From the cell containing the given text, extract its center point as (X, Y) coordinate. 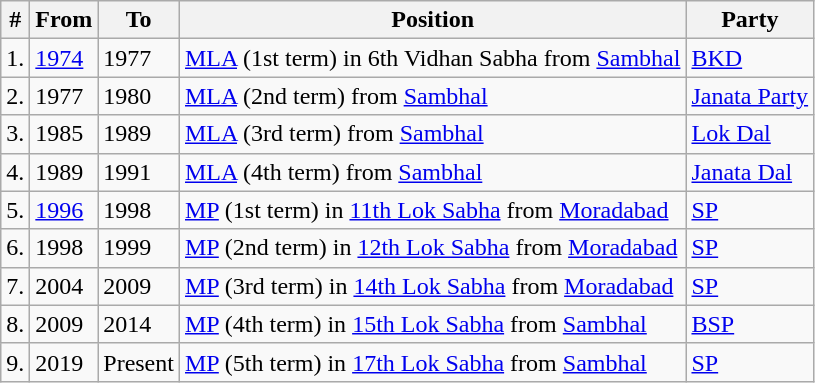
1985 (64, 134)
1996 (64, 210)
5. (16, 210)
MLA (3rd term) from Sambhal (432, 134)
MLA (2nd term) from Sambhal (432, 96)
To (139, 20)
BSP (750, 324)
1991 (139, 172)
2004 (64, 286)
Present (139, 362)
Janata Dal (750, 172)
2019 (64, 362)
MP (5th term) in 17th Lok Sabha from Sambhal (432, 362)
2014 (139, 324)
2. (16, 96)
1. (16, 58)
4. (16, 172)
1974 (64, 58)
Position (432, 20)
Janata Party (750, 96)
MP (3rd term) in 14th Lok Sabha from Moradabad (432, 286)
From (64, 20)
7. (16, 286)
Lok Dal (750, 134)
MLA (4th term) from Sambhal (432, 172)
8. (16, 324)
# (16, 20)
Party (750, 20)
6. (16, 248)
MP (2nd term) in 12th Lok Sabha from Moradabad (432, 248)
BKD (750, 58)
MP (4th term) in 15th Lok Sabha from Sambhal (432, 324)
1980 (139, 96)
3. (16, 134)
MP (1st term) in 11th Lok Sabha from Moradabad (432, 210)
9. (16, 362)
MLA (1st term) in 6th Vidhan Sabha from Sambhal (432, 58)
1999 (139, 248)
